Detect which cell encompasses the target text, then output its [X, Y] center coordinate. 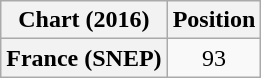
Position [214, 20]
93 [214, 58]
Chart (2016) [84, 20]
France (SNEP) [84, 58]
